Extract the [x, y] coordinate from the center of the cell holding the provided text.  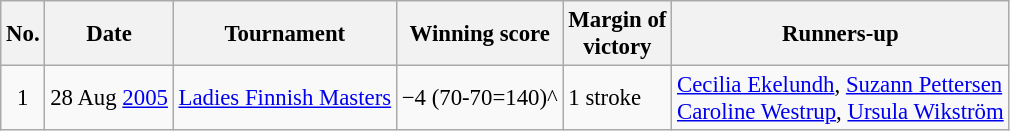
1 [23, 98]
28 Aug 2005 [109, 98]
Date [109, 34]
1 stroke [618, 98]
Ladies Finnish Masters [284, 98]
Margin ofvictory [618, 34]
No. [23, 34]
Cecilia Ekelundh, Suzann Pettersen Caroline Westrup, Ursula Wikström [840, 98]
−4 (70-70=140)^ [480, 98]
Tournament [284, 34]
Runners-up [840, 34]
Winning score [480, 34]
